For the text-containing cell, return its midpoint in [x, y] coordinate format. 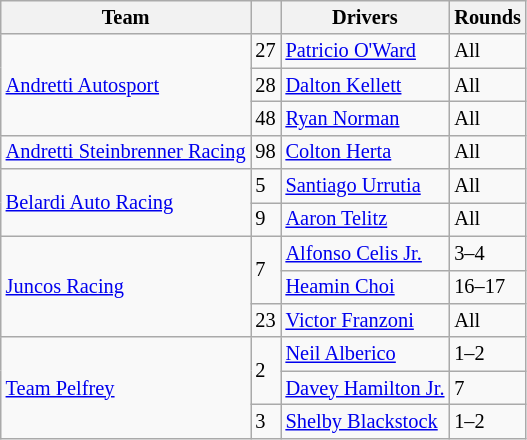
Shelby Blackstock [366, 421]
Ryan Norman [366, 118]
98 [265, 152]
Aaron Telitz [366, 219]
28 [265, 85]
Rounds [488, 17]
Davey Hamilton Jr. [366, 388]
Heamin Choi [366, 287]
48 [265, 118]
Santiago Urrutia [366, 186]
Drivers [366, 17]
2 [265, 370]
3 [265, 421]
Andretti Steinbrenner Racing [126, 152]
27 [265, 51]
16–17 [488, 287]
Belardi Auto Racing [126, 202]
23 [265, 320]
Team [126, 17]
Dalton Kellett [366, 85]
Patricio O'Ward [366, 51]
Neil Alberico [366, 354]
9 [265, 219]
Team Pelfrey [126, 388]
Victor Franzoni [366, 320]
Alfonso Celis Jr. [366, 253]
Andretti Autosport [126, 84]
Colton Herta [366, 152]
3–4 [488, 253]
Juncos Racing [126, 286]
5 [265, 186]
